Output the [x, y] coordinate of the center of the cell containing the given text.  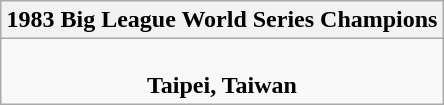
Taipei, Taiwan [222, 72]
1983 Big League World Series Champions [222, 20]
